Return (x, y) of the center of cell containing provided text 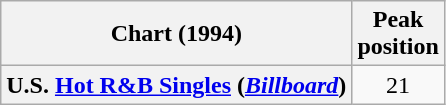
Chart (1994) (176, 34)
Peakposition (398, 34)
U.S. Hot R&B Singles (Billboard) (176, 85)
21 (398, 85)
